Locate the cell with the specified text and output its [x, y] center coordinate. 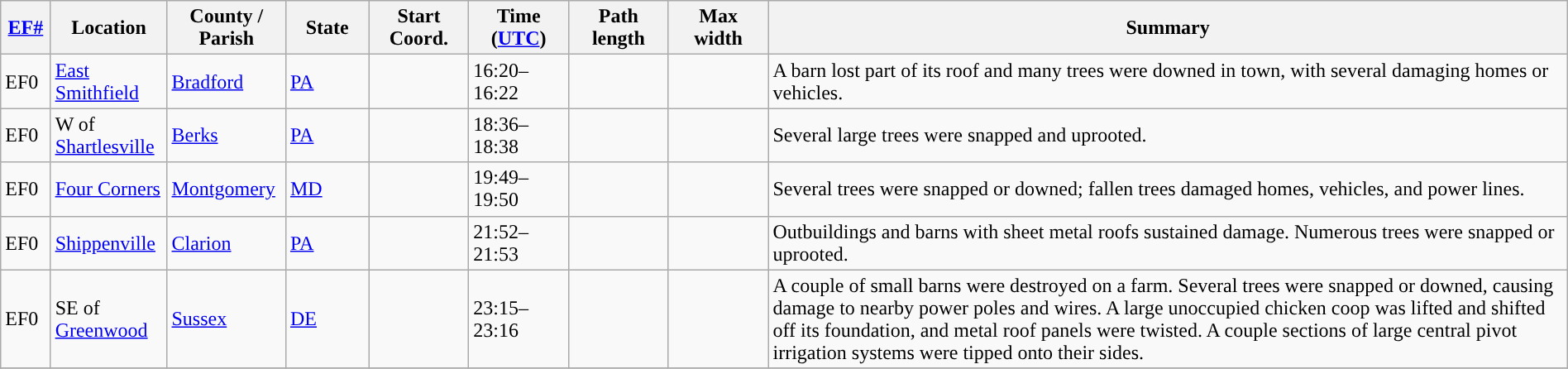
SE of Greenwood [109, 319]
Time (UTC) [519, 28]
County / Parish [227, 28]
Path length [619, 28]
Outbuildings and barns with sheet metal roofs sustained damage. Numerous trees were snapped or uprooted. [1168, 243]
DE [327, 319]
Clarion [227, 243]
21:52–21:53 [519, 243]
18:36–18:38 [519, 136]
Four Corners [109, 189]
Bradford [227, 81]
Summary [1168, 28]
23:15–23:16 [519, 319]
16:20–16:22 [519, 81]
Sussex [227, 319]
A barn lost part of its roof and many trees were downed in town, with several damaging homes or vehicles. [1168, 81]
EF# [26, 28]
Berks [227, 136]
Max width [718, 28]
Shippenville [109, 243]
W of Shartlesville [109, 136]
Several large trees were snapped and uprooted. [1168, 136]
Several trees were snapped or downed; fallen trees damaged homes, vehicles, and power lines. [1168, 189]
Start Coord. [418, 28]
Location [109, 28]
Montgomery [227, 189]
19:49–19:50 [519, 189]
East Smithfield [109, 81]
State [327, 28]
MD [327, 189]
